Capture the cell that displays the provided text and extract its [X, Y] central coordinate. 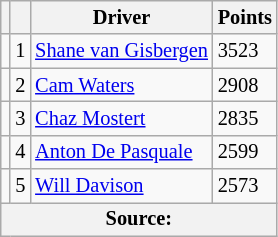
2 [20, 85]
2835 [245, 118]
Anton De Pasquale [122, 152]
Chaz Mostert [122, 118]
2573 [245, 186]
1 [20, 51]
5 [20, 186]
2599 [245, 152]
3 [20, 118]
Cam Waters [122, 85]
Points [245, 17]
3523 [245, 51]
Will Davison [122, 186]
Shane van Gisbergen [122, 51]
2908 [245, 85]
4 [20, 152]
Source: [139, 219]
Driver [122, 17]
